Search for the cell housing the specified text and yield its [x, y] center coordinate. 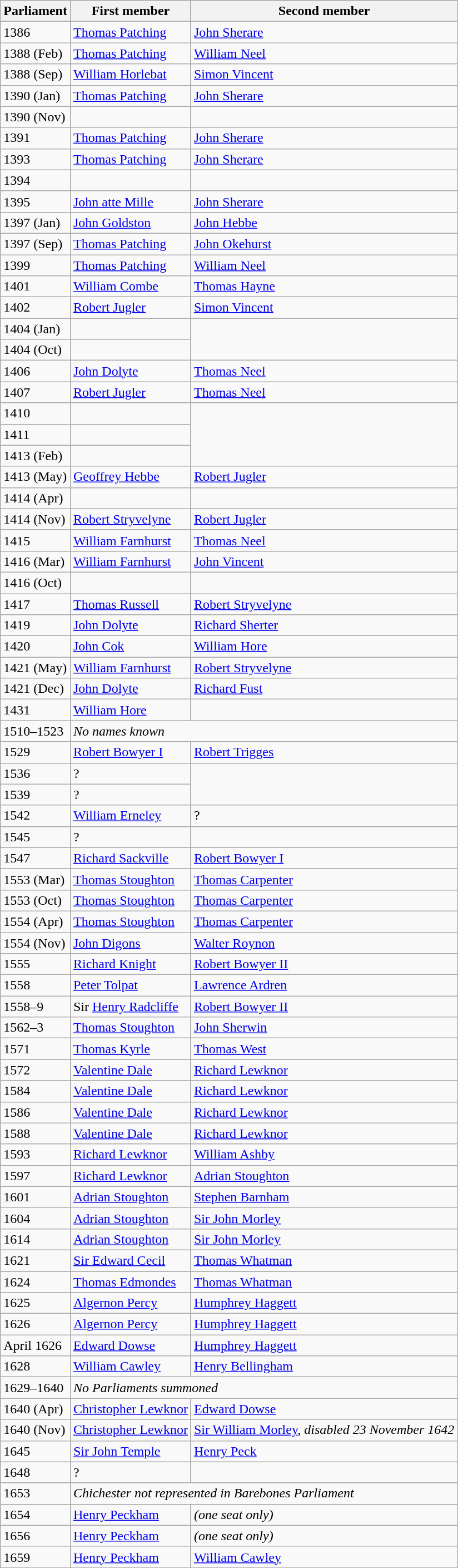
1654 [36, 1515]
Thomas Kyrle [130, 1049]
Sir John Temple [130, 1451]
Richard Sherter [323, 625]
Lawrence Ardren [323, 985]
1388 (Sep) [36, 75]
Henry Bellingham [323, 1367]
1391 [36, 138]
1653 [36, 1493]
1604 [36, 1218]
1397 (Jan) [36, 223]
John Sherwin [323, 1028]
Chichester not represented in Barebones Parliament [263, 1493]
William Erneley [130, 816]
Sir William Morley, disabled 23 November 1642 [323, 1430]
Robert Trigges [323, 752]
1431 [36, 710]
1597 [36, 1176]
1419 [36, 625]
William Horlebat [130, 75]
1393 [36, 159]
Richard Fust [323, 689]
Thomas Hayne [323, 287]
1625 [36, 1303]
1414 (Apr) [36, 498]
1404 (Jan) [36, 329]
1628 [36, 1367]
Parliament [36, 11]
1542 [36, 816]
1656 [36, 1536]
1401 [36, 287]
1510–1523 [36, 731]
1553 (Oct) [36, 900]
John Digons [130, 943]
1536 [36, 773]
1395 [36, 201]
1397 (Sep) [36, 244]
1621 [36, 1260]
Geoffrey Hebbe [130, 477]
1413 (May) [36, 477]
1421 (May) [36, 668]
1529 [36, 752]
No Parliaments summoned [263, 1388]
1626 [36, 1324]
William Combe [130, 287]
Sir Edward Cecil [130, 1260]
Thomas West [323, 1049]
1640 (Nov) [36, 1430]
1406 [36, 371]
1386 [36, 32]
1545 [36, 837]
1629–1640 [36, 1388]
1415 [36, 540]
1624 [36, 1281]
Thomas Russell [130, 604]
1388 (Feb) [36, 53]
1416 (Oct) [36, 583]
Henry Peck [323, 1451]
1410 [36, 413]
John atte Mille [130, 201]
1558 [36, 985]
1555 [36, 964]
1539 [36, 795]
No names known [263, 731]
1402 [36, 308]
John Vincent [323, 561]
John Goldston [130, 223]
Richard Sackville [130, 858]
1407 [36, 392]
1645 [36, 1451]
John Cok [130, 647]
1416 (Mar) [36, 561]
1421 (Dec) [36, 689]
1586 [36, 1112]
Second member [323, 11]
1558–9 [36, 1007]
Peter Tolpat [130, 985]
1414 (Nov) [36, 519]
1593 [36, 1155]
Sir Henry Radcliffe [130, 1007]
1554 (Apr) [36, 921]
1399 [36, 265]
1601 [36, 1197]
1547 [36, 858]
1572 [36, 1070]
1659 [36, 1557]
First member [130, 11]
1404 (Oct) [36, 350]
1417 [36, 604]
1390 (Nov) [36, 117]
1648 [36, 1472]
William Ashby [323, 1155]
1411 [36, 435]
1571 [36, 1049]
1562–3 [36, 1028]
1614 [36, 1239]
1584 [36, 1091]
April 1626 [36, 1345]
1588 [36, 1133]
1640 (Apr) [36, 1409]
1413 (Feb) [36, 456]
Richard Knight [130, 964]
1394 [36, 180]
1553 (Mar) [36, 879]
John Hebbe [323, 223]
1390 (Jan) [36, 96]
1420 [36, 647]
John Okehurst [323, 244]
Thomas Edmondes [130, 1281]
1554 (Nov) [36, 943]
Stephen Barnham [323, 1197]
Walter Roynon [323, 943]
